Find where the given text appears and provide that cell's center as (x, y) coordinate. 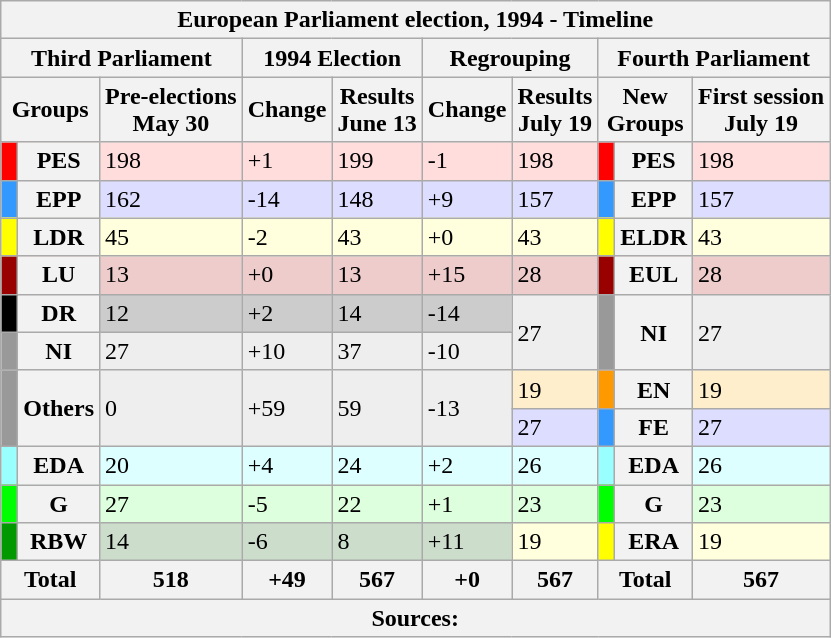
22 (377, 503)
8 (377, 542)
20 (172, 465)
+4 (287, 465)
-1 (467, 161)
LU (59, 275)
518 (172, 580)
+11 (467, 542)
First sessionJuly 19 (762, 110)
12 (172, 313)
Groups (50, 110)
+49 (287, 580)
European Parliament election, 1994 - Timeline (416, 20)
ResultsJuly 19 (555, 110)
RBW (59, 542)
EUL (654, 275)
DR (59, 313)
+15 (467, 275)
Regrouping (510, 58)
199 (377, 161)
Fourth Parliament (714, 58)
1994 Election (332, 58)
Others (59, 408)
-2 (287, 237)
0 (172, 408)
ERA (654, 542)
148 (377, 199)
ResultsJune 13 (377, 110)
24 (377, 465)
Sources: (416, 618)
-13 (467, 408)
Pre-electionsMay 30 (172, 110)
LDR (59, 237)
EN (654, 389)
-6 (287, 542)
+10 (287, 351)
-5 (287, 503)
162 (172, 199)
45 (172, 237)
NewGroups (646, 110)
+9 (467, 199)
ELDR (654, 237)
+59 (287, 408)
-10 (467, 351)
59 (377, 408)
FE (654, 427)
37 (377, 351)
Third Parliament (122, 58)
